Determine the (x, y) coordinate at the center of the cell enclosing the given text.  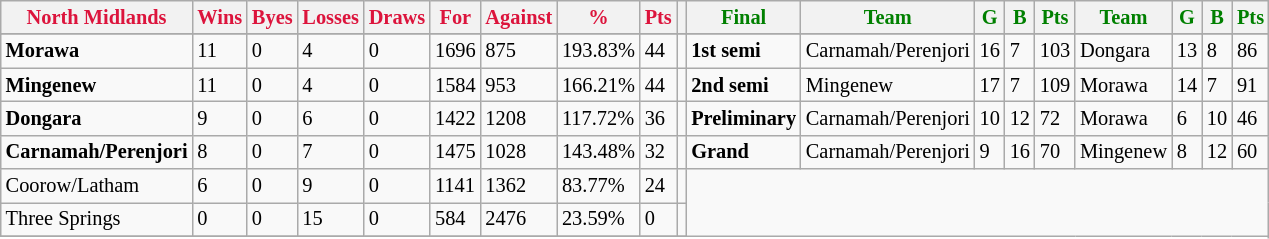
Preliminary (744, 118)
Grand (744, 152)
953 (520, 85)
% (598, 17)
Against (520, 17)
15 (330, 219)
109 (1055, 85)
46 (1250, 118)
166.21% (598, 85)
1584 (455, 85)
584 (455, 219)
2476 (520, 219)
1475 (455, 152)
Final (744, 17)
2nd semi (744, 85)
Losses (330, 17)
17 (990, 85)
83.77% (598, 186)
103 (1055, 51)
117.72% (598, 118)
32 (658, 152)
1141 (455, 186)
91 (1250, 85)
86 (1250, 51)
Draws (397, 17)
24 (658, 186)
193.83% (598, 51)
1st semi (744, 51)
Three Springs (97, 219)
875 (520, 51)
1696 (455, 51)
60 (1250, 152)
14 (1187, 85)
70 (1055, 152)
1028 (520, 152)
72 (1055, 118)
13 (1187, 51)
North Midlands (97, 17)
1208 (520, 118)
143.48% (598, 152)
1362 (520, 186)
1422 (455, 118)
Coorow/Latham (97, 186)
36 (658, 118)
Wins (220, 17)
For (455, 17)
23.59% (598, 219)
Byes (272, 17)
